Extract the (X, Y) coordinate from the center of the cell holding the provided text.  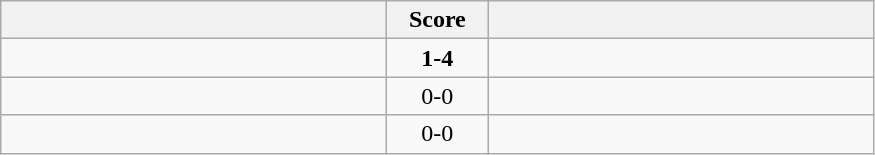
1-4 (438, 58)
Score (438, 20)
